Output the [X, Y] coordinate of the center of the cell containing the given text.  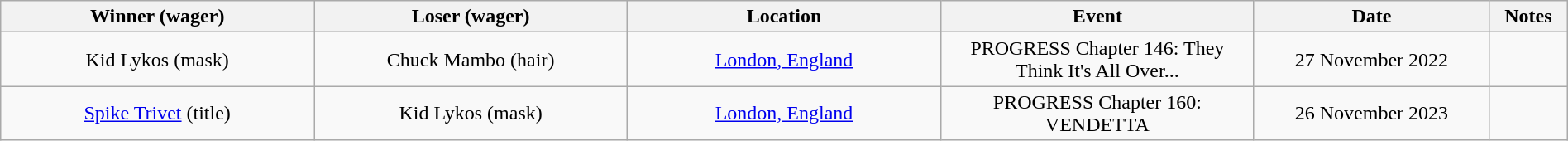
PROGRESS Chapter 146: They Think It's All Over... [1097, 60]
Event [1097, 17]
Location [784, 17]
27 November 2022 [1371, 60]
Spike Trivet (title) [157, 113]
Date [1371, 17]
PROGRESS Chapter 160: VENDETTA [1097, 113]
Notes [1528, 17]
Chuck Mambo (hair) [471, 60]
26 November 2023 [1371, 113]
Loser (wager) [471, 17]
Winner (wager) [157, 17]
